Capture the cell that displays the provided text and extract its [x, y] central coordinate. 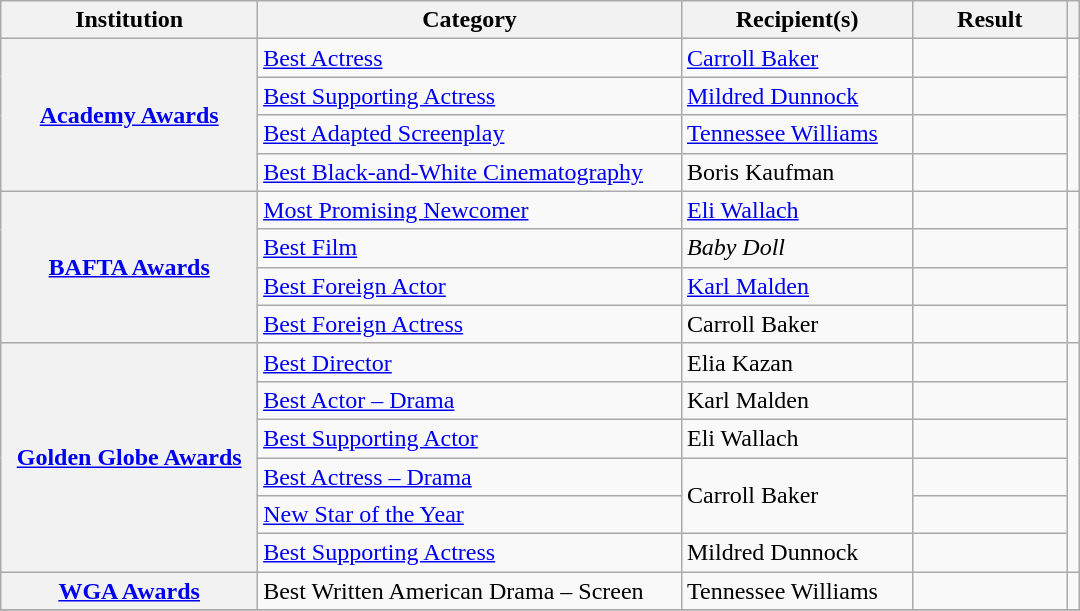
Category [470, 20]
Recipient(s) [796, 20]
Institution [130, 20]
Best Foreign Actress [470, 324]
Best Black-and-White Cinematography [470, 172]
BAFTA Awards [130, 267]
Best Written American Drama – Screen [470, 591]
Academy Awards [130, 115]
Best Supporting Actor [470, 438]
Best Film [470, 248]
Golden Globe Awards [130, 457]
Best Director [470, 362]
Best Adapted Screenplay [470, 134]
Best Actor – Drama [470, 400]
WGA Awards [130, 591]
Best Foreign Actor [470, 286]
Elia Kazan [796, 362]
Boris Kaufman [796, 172]
New Star of the Year [470, 515]
Best Actress – Drama [470, 477]
Most Promising Newcomer [470, 210]
Best Actress [470, 58]
Baby Doll [796, 248]
Result [990, 20]
